Detect which cell encompasses the target text, then output its (x, y) center coordinate. 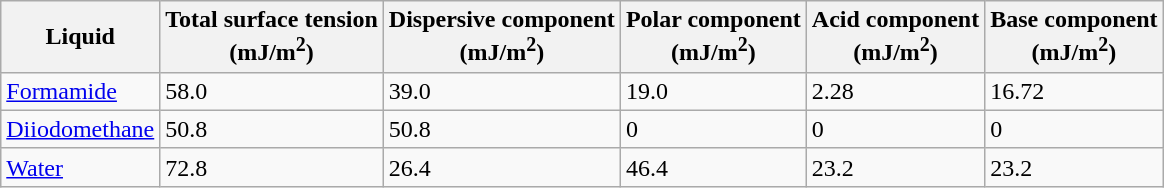
Total surface tension (mJ/m2) (272, 37)
72.8 (272, 167)
26.4 (502, 167)
Acid component (mJ/m2) (895, 37)
Liquid (80, 37)
Dispersive component (mJ/m2) (502, 37)
Water (80, 167)
39.0 (502, 91)
2.28 (895, 91)
16.72 (1074, 91)
Formamide (80, 91)
Polar component (mJ/m2) (713, 37)
46.4 (713, 167)
19.0 (713, 91)
Diiodomethane (80, 129)
Base component (mJ/m2) (1074, 37)
58.0 (272, 91)
